Locate the cell with the specified text and output its (X, Y) center coordinate. 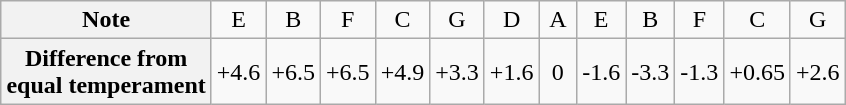
D (512, 20)
A (558, 20)
-3.3 (650, 72)
+2.6 (818, 72)
+3.3 (458, 72)
-1.3 (700, 72)
Note (106, 20)
Difference fromequal temperament (106, 72)
+0.65 (758, 72)
-1.6 (602, 72)
0 (558, 72)
+4.6 (238, 72)
+1.6 (512, 72)
+4.9 (402, 72)
